Identify which cell holds the provided text, then report its [x, y] central coordinate. 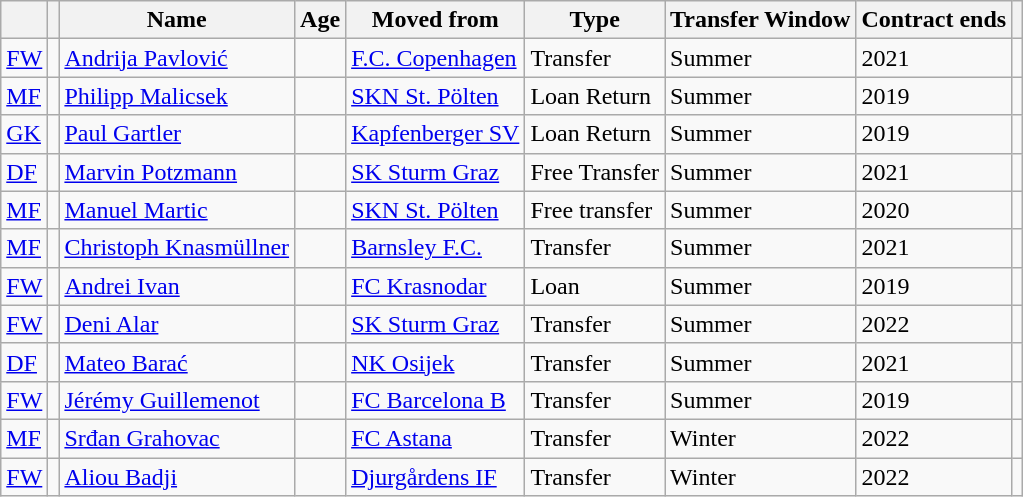
Transfer Window [760, 20]
Loan [595, 286]
2020 [934, 210]
Jérémy Guillemenot [177, 400]
Deni Alar [177, 324]
Free Transfer [595, 172]
Paul Gartler [177, 134]
Mateo Barać [177, 362]
Christoph Knasmüllner [177, 248]
Srđan Grahovac [177, 438]
FC Krasnodar [436, 286]
Andrija Pavlović [177, 58]
Marvin Potzmann [177, 172]
Contract ends [934, 20]
Age [320, 20]
NK Osijek [436, 362]
Moved from [436, 20]
Barnsley F.C. [436, 248]
Djurgårdens IF [436, 477]
Name [177, 20]
GK [24, 134]
Manuel Martic [177, 210]
Free transfer [595, 210]
Philipp Malicsek [177, 96]
F.C. Copenhagen [436, 58]
Type [595, 20]
FC Astana [436, 438]
FC Barcelona B [436, 400]
Aliou Badji [177, 477]
Andrei Ivan [177, 286]
Kapfenberger SV [436, 134]
